Return the (x, y) coordinate for the center point of the cell that contains the specified text.  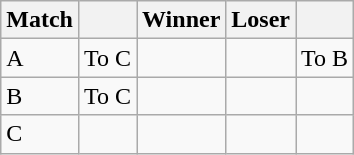
B (40, 96)
Winner (182, 20)
A (40, 58)
To B (325, 58)
Loser (261, 20)
Match (40, 20)
C (40, 134)
